Return the [x, y] coordinate for the center point of the cell that contains the specified text.  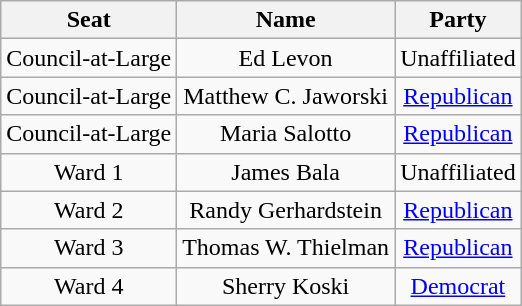
Seat [89, 20]
Ward 4 [89, 286]
Name [286, 20]
Maria Salotto [286, 134]
Party [458, 20]
Ward 3 [89, 248]
Democrat [458, 286]
Matthew C. Jaworski [286, 96]
Sherry Koski [286, 286]
Ward 2 [89, 210]
Randy Gerhardstein [286, 210]
Thomas W. Thielman [286, 248]
Ward 1 [89, 172]
Ed Levon [286, 58]
James Bala [286, 172]
